Find where the given text appears and provide that cell's center as (x, y) coordinate. 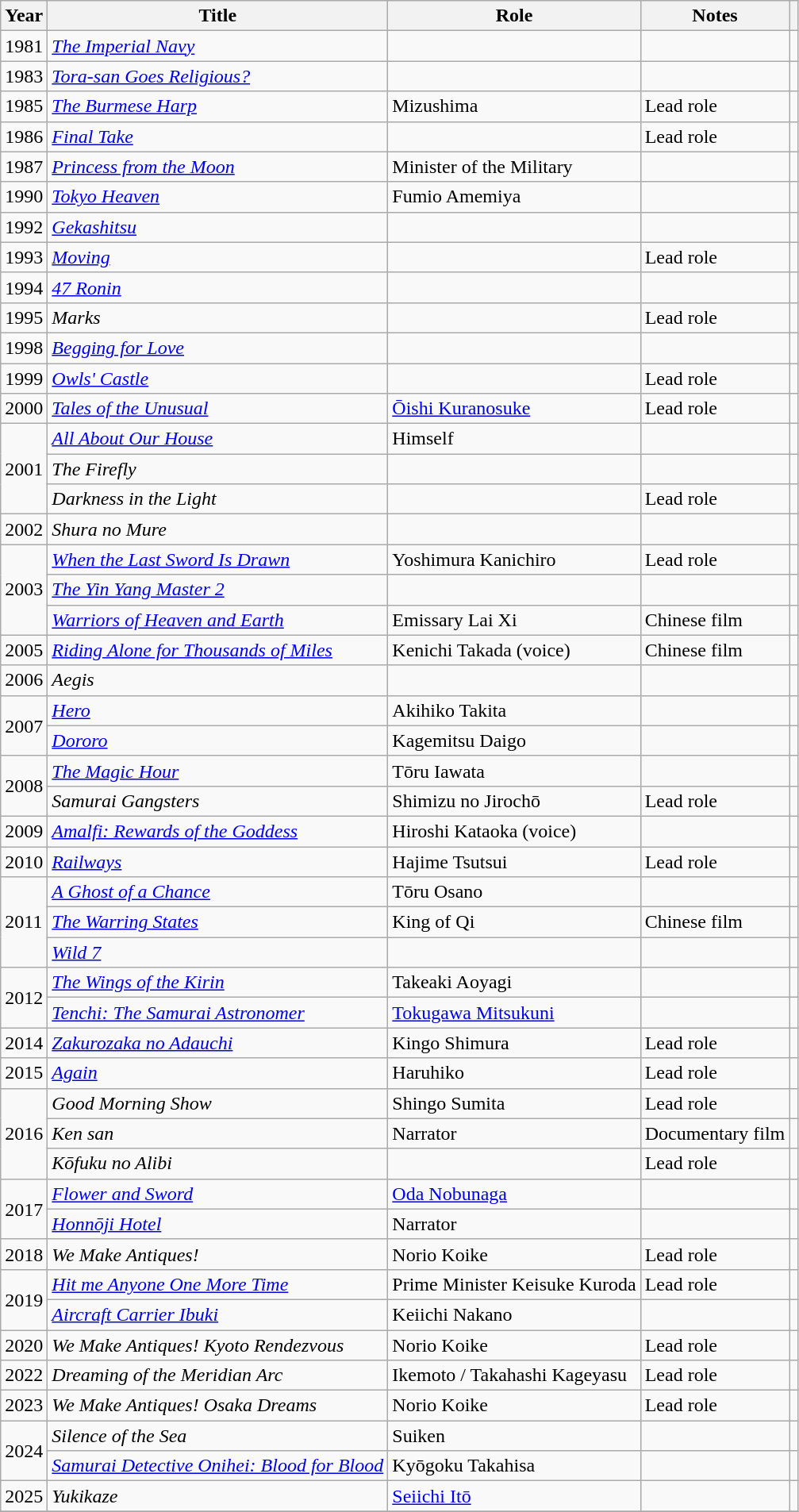
Samurai Detective Onihei: Blood for Blood (217, 1466)
We Make Antiques! (217, 1254)
Moving (217, 257)
When the Last Sword Is Drawn (217, 560)
2016 (24, 1133)
Final Take (217, 137)
Hajime Tsutsui (514, 861)
Minister of the Military (514, 167)
We Make Antiques! Osaka Dreams (217, 1406)
2014 (24, 1043)
Ikemoto / Takahashi Kageyasu (514, 1375)
Warriors of Heaven and Earth (217, 620)
47 Ronin (217, 287)
Flower and Sword (217, 1194)
Kagemitsu Daigo (514, 741)
1999 (24, 379)
Yoshimura Kanichiro (514, 560)
The Imperial Navy (217, 46)
Princess from the Moon (217, 167)
1990 (24, 197)
Haruhiko (514, 1073)
Kōfuku no Alibi (217, 1164)
2011 (24, 922)
2023 (24, 1406)
Railways (217, 861)
2000 (24, 409)
Marks (217, 317)
2005 (24, 650)
Again (217, 1073)
Hiroshi Kataoka (voice) (514, 831)
Yukikaze (217, 1496)
2024 (24, 1451)
Suiken (514, 1436)
2001 (24, 469)
Emissary Lai Xi (514, 620)
Prime Minister Keisuke Kuroda (514, 1284)
Darkness in the Light (217, 499)
Title (217, 16)
Tales of the Unusual (217, 409)
The Burmese Harp (217, 106)
2010 (24, 861)
Akihiko Takita (514, 710)
We Make Antiques! Kyoto Rendezvous (217, 1345)
Tōru Osano (514, 892)
Kingo Shimura (514, 1043)
Takeaki Aoyagi (514, 983)
2009 (24, 831)
The Firefly (217, 469)
Wild 7 (217, 952)
The Warring States (217, 922)
Hero (217, 710)
Tokugawa Mitsukuni (514, 1013)
1983 (24, 76)
A Ghost of a Chance (217, 892)
2008 (24, 786)
Tokyo Heaven (217, 197)
The Magic Hour (217, 771)
Ken san (217, 1133)
Seiichi Itō (514, 1496)
Amalfi: Rewards of the Goddess (217, 831)
Ōishi Kuranosuke (514, 409)
Aegis (217, 680)
2019 (24, 1299)
Dororo (217, 741)
2018 (24, 1254)
1987 (24, 167)
2006 (24, 680)
Aircraft Carrier Ibuki (217, 1314)
Tōru Iawata (514, 771)
Shingo Sumita (514, 1103)
Mizushima (514, 106)
Oda Nobunaga (514, 1194)
2002 (24, 529)
Himself (514, 439)
Role (514, 16)
Hit me Anyone One More Time (217, 1284)
Good Morning Show (217, 1103)
Riding Alone for Thousands of Miles (217, 650)
The Wings of the Kirin (217, 983)
Silence of the Sea (217, 1436)
1986 (24, 137)
2012 (24, 998)
2025 (24, 1496)
Tora-san Goes Religious? (217, 76)
1992 (24, 227)
Documentary film (715, 1133)
Notes (715, 16)
2015 (24, 1073)
Dreaming of the Meridian Arc (217, 1375)
1981 (24, 46)
Tenchi: The Samurai Astronomer (217, 1013)
Shimizu no Jirochō (514, 801)
2020 (24, 1345)
Honnōji Hotel (217, 1224)
Fumio Amemiya (514, 197)
Year (24, 16)
Shura no Mure (217, 529)
The Yin Yang Master 2 (217, 590)
1995 (24, 317)
1994 (24, 287)
2017 (24, 1209)
Kenichi Takada (voice) (514, 650)
King of Qi (514, 922)
1993 (24, 257)
Zakurozaka no Adauchi (217, 1043)
1985 (24, 106)
Gekashitsu (217, 227)
2022 (24, 1375)
Begging for Love (217, 348)
1998 (24, 348)
Samurai Gangsters (217, 801)
Keiichi Nakano (514, 1314)
Owls' Castle (217, 379)
2003 (24, 590)
2007 (24, 725)
All About Our House (217, 439)
Kyōgoku Takahisa (514, 1466)
